Capture the cell that displays the provided text and extract its (X, Y) central coordinate. 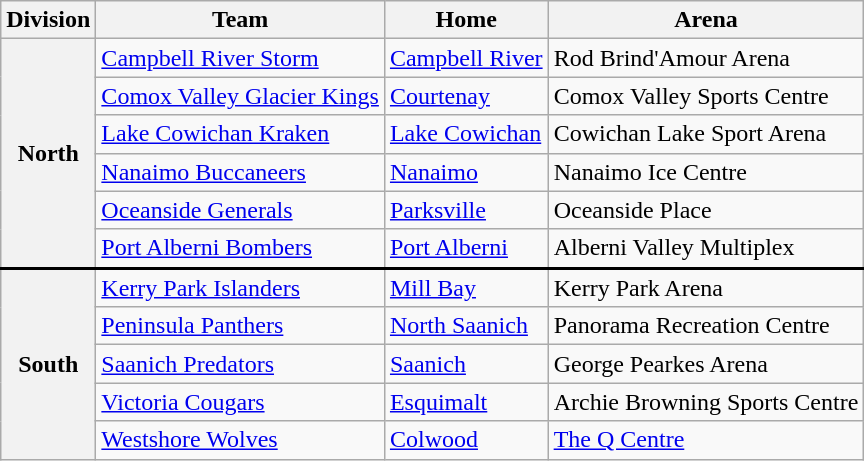
The Q Centre (706, 440)
Campbell River (466, 58)
Colwood (466, 440)
Saanich Predators (240, 364)
Nanaimo Ice Centre (706, 172)
Kerry Park Islanders (240, 288)
Campbell River Storm (240, 58)
North Saanich (466, 326)
North (48, 154)
Peninsula Panthers (240, 326)
Comox Valley Glacier Kings (240, 96)
Nanaimo (466, 172)
Panorama Recreation Centre (706, 326)
Mill Bay (466, 288)
Lake Cowichan Kraken (240, 134)
Oceanside Place (706, 210)
Victoria Cougars (240, 402)
Home (466, 20)
Parksville (466, 210)
Saanich (466, 364)
Team (240, 20)
George Pearkes Arena (706, 364)
Westshore Wolves (240, 440)
Kerry Park Arena (706, 288)
Arena (706, 20)
Nanaimo Buccaneers (240, 172)
Comox Valley Sports Centre (706, 96)
Rod Brind'Amour Arena (706, 58)
Cowichan Lake Sport Arena (706, 134)
Port Alberni Bombers (240, 248)
Archie Browning Sports Centre (706, 402)
Port Alberni (466, 248)
Esquimalt (466, 402)
Alberni Valley Multiplex (706, 248)
South (48, 364)
Division (48, 20)
Oceanside Generals (240, 210)
Lake Cowichan (466, 134)
Courtenay (466, 96)
